Pinpoint the cell where the given text exists, returning its [X, Y] midpoint coordinate. 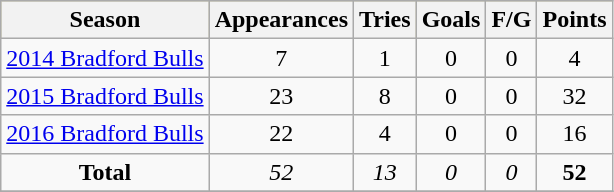
Season [105, 20]
2015 Bradford Bulls [105, 96]
Tries [386, 20]
32 [574, 96]
2016 Bradford Bulls [105, 134]
Total [105, 172]
2014 Bradford Bulls [105, 58]
Goals [451, 20]
13 [386, 172]
16 [574, 134]
8 [386, 96]
Points [574, 20]
F/G [512, 20]
7 [281, 58]
22 [281, 134]
23 [281, 96]
1 [386, 58]
Appearances [281, 20]
